Locate the cell with the specified text and output its [X, Y] center coordinate. 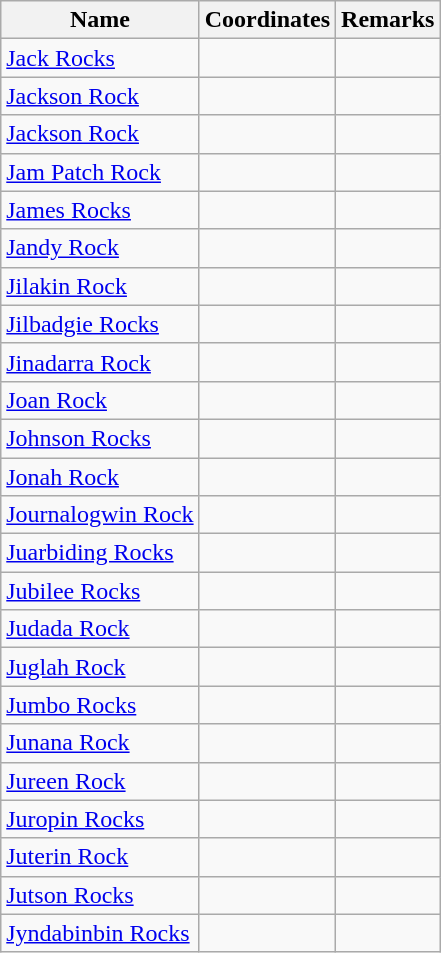
Juropin Rocks [100, 819]
Jandy Rock [100, 248]
Jack Rocks [100, 58]
Juarbiding Rocks [100, 553]
Judada Rock [100, 629]
Name [100, 20]
Joan Rock [100, 400]
Coordinates [267, 20]
Junana Rock [100, 743]
Jonah Rock [100, 477]
Jinadarra Rock [100, 362]
Jutson Rocks [100, 895]
Juterin Rock [100, 857]
Jubilee Rocks [100, 591]
Jilakin Rock [100, 286]
Jilbadgie Rocks [100, 324]
Jureen Rock [100, 781]
Jyndabinbin Rocks [100, 933]
Remarks [388, 20]
Jam Patch Rock [100, 172]
Juglah Rock [100, 667]
Johnson Rocks [100, 438]
James Rocks [100, 210]
Jumbo Rocks [100, 705]
Journalogwin Rock [100, 515]
